For the text-containing cell, return its midpoint in [X, Y] coordinate format. 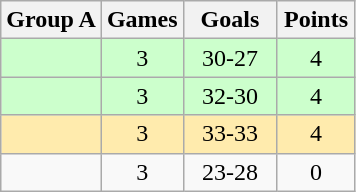
23-28 [230, 172]
Games [142, 20]
30-27 [230, 58]
0 [316, 172]
32-30 [230, 96]
33-33 [230, 134]
Points [316, 20]
Group A [52, 20]
Goals [230, 20]
